Determine the (X, Y) coordinate at the center of the cell enclosing the given text.  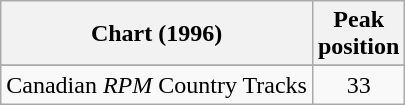
Canadian RPM Country Tracks (157, 85)
33 (358, 85)
Peakposition (358, 34)
Chart (1996) (157, 34)
